Output the [x, y] coordinate of the center of the cell containing the given text.  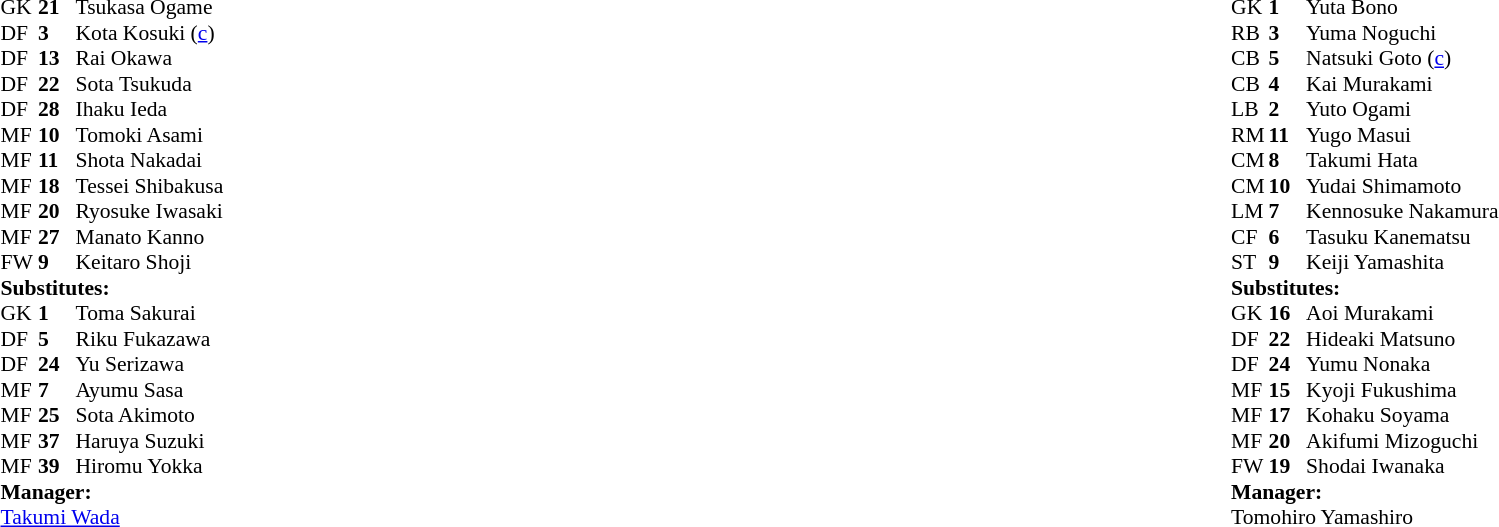
37 [57, 441]
CF [1250, 237]
Yumu Nonaka [1402, 365]
17 [1288, 415]
Keitaro Shoji [150, 263]
Riku Fukazawa [150, 339]
RB [1250, 33]
Kai Murakami [1402, 84]
4 [1288, 84]
Takumi Hata [1402, 161]
39 [57, 467]
Ihaku Ieda [150, 109]
Akifumi Mizoguchi [1402, 441]
LB [1250, 109]
Yu Serizawa [150, 365]
25 [57, 415]
Shodai Iwanaka [1402, 467]
Aoi Murakami [1402, 313]
Yugo Masui [1402, 135]
Haruya Suzuki [150, 441]
ST [1250, 263]
Hiromu Yokka [150, 467]
LM [1250, 211]
Sota Akimoto [150, 415]
RM [1250, 135]
13 [57, 59]
Yudai Shimamoto [1402, 186]
Tessei Shibakusa [150, 186]
Ayumu Sasa [150, 390]
27 [57, 237]
Tasuku Kanematsu [1402, 237]
Yuma Noguchi [1402, 33]
Toma Sakurai [150, 313]
Kota Kosuki (c) [150, 33]
Ryosuke Iwasaki [150, 211]
Manato Kanno [150, 237]
15 [1288, 390]
2 [1288, 109]
1 [57, 313]
Kennosuke Nakamura [1402, 211]
6 [1288, 237]
Natsuki Goto (c) [1402, 59]
Shota Nakadai [150, 161]
8 [1288, 161]
18 [57, 186]
Tomoki Asami [150, 135]
Yuto Ogami [1402, 109]
28 [57, 109]
19 [1288, 467]
16 [1288, 313]
Kyoji Fukushima [1402, 390]
Sota Tsukuda [150, 84]
Kohaku Soyama [1402, 415]
Rai Okawa [150, 59]
Hideaki Matsuno [1402, 339]
Keiji Yamashita [1402, 263]
